Output the (X, Y) coordinate of the center of the cell containing the given text.  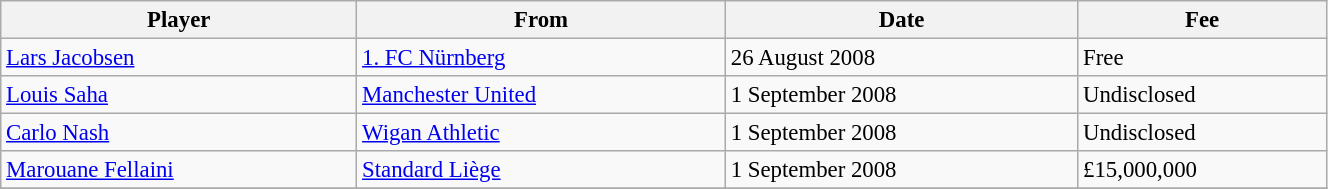
Date (901, 20)
Manchester United (542, 95)
Wigan Athletic (542, 133)
Fee (1202, 20)
Marouane Fellaini (179, 170)
Free (1202, 58)
£15,000,000 (1202, 170)
Player (179, 20)
Louis Saha (179, 95)
Standard Liège (542, 170)
1. FC Nürnberg (542, 58)
Carlo Nash (179, 133)
From (542, 20)
26 August 2008 (901, 58)
Lars Jacobsen (179, 58)
